Search for the cell housing the specified text and yield its (x, y) center coordinate. 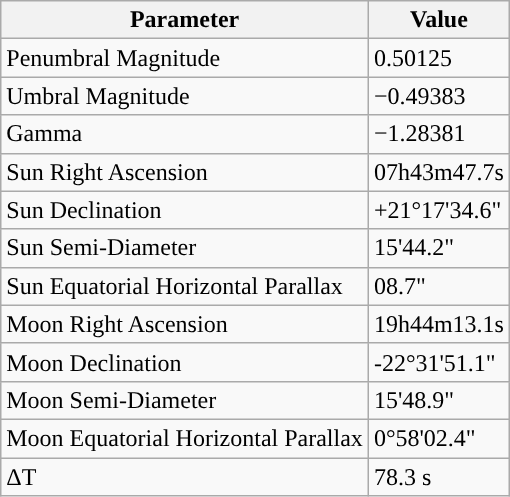
Umbral Magnitude (185, 96)
Parameter (185, 20)
Value (438, 20)
Penumbral Magnitude (185, 58)
+21°17'34.6" (438, 210)
Sun Declination (185, 210)
08.7" (438, 286)
Sun Equatorial Horizontal Parallax (185, 286)
Sun Semi-Diameter (185, 248)
Gamma (185, 134)
15'44.2" (438, 248)
−0.49383 (438, 96)
Moon Right Ascension (185, 324)
Moon Semi-Diameter (185, 400)
ΔT (185, 477)
0°58'02.4" (438, 438)
0.50125 (438, 58)
-22°31'51.1" (438, 362)
Moon Equatorial Horizontal Parallax (185, 438)
15'48.9" (438, 400)
19h44m13.1s (438, 324)
Sun Right Ascension (185, 172)
07h43m47.7s (438, 172)
Moon Declination (185, 362)
78.3 s (438, 477)
−1.28381 (438, 134)
